Provide the [x, y] coordinate of the cell's center where the given text is located.  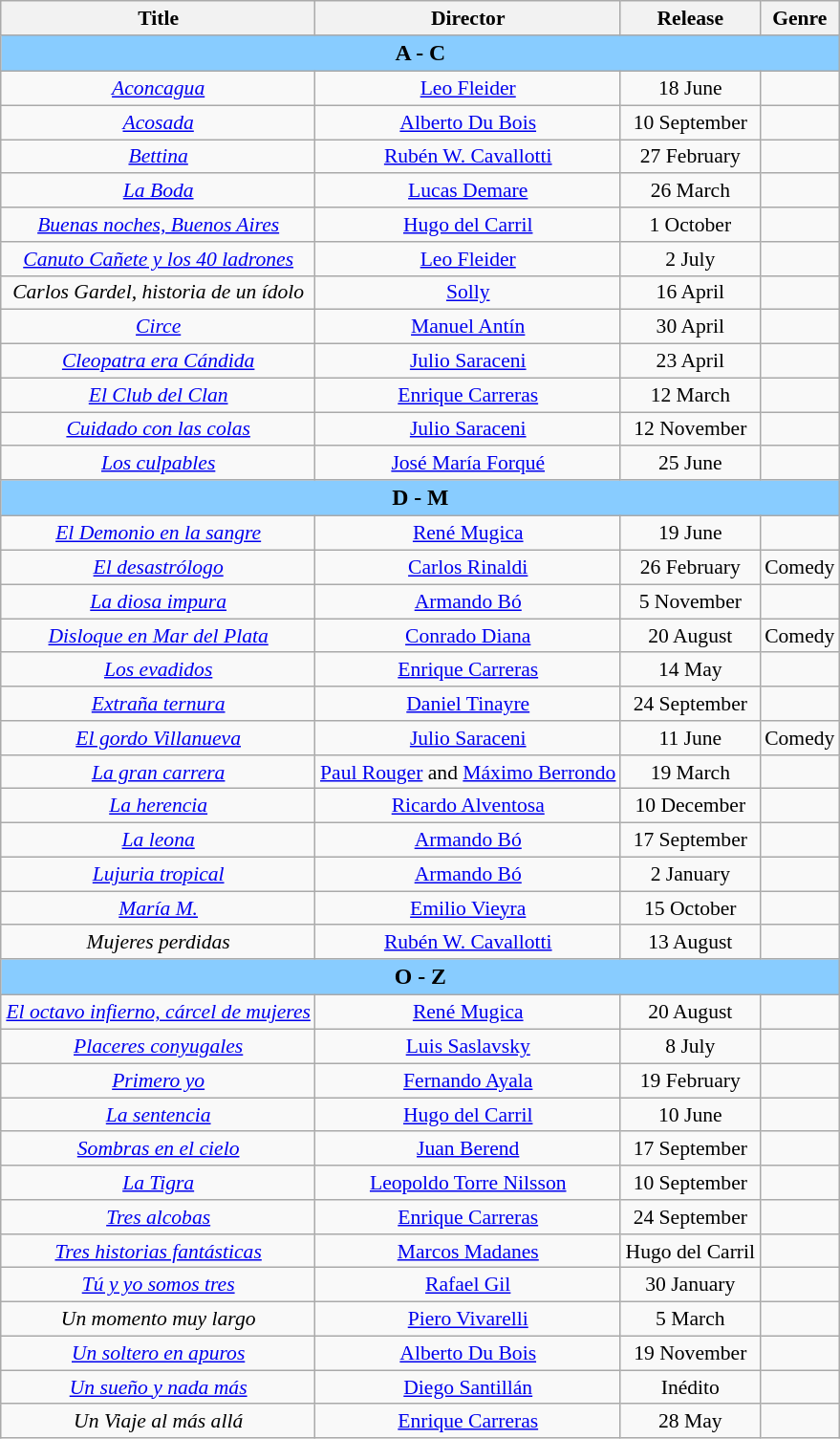
26 February [690, 568]
13 August [690, 943]
19 February [690, 1081]
Acosada [159, 122]
Los evadidos [159, 670]
23 April [690, 361]
O - Z [420, 977]
1 October [690, 225]
Emilio Vieyra [468, 908]
Leopoldo Torre Nilsson [468, 1183]
Fernando Ayala [468, 1081]
Piero Vivarelli [468, 1319]
Tres historias fantásticas [159, 1252]
Primero yo [159, 1081]
Manuel Antín [468, 327]
Tres alcobas [159, 1217]
Tú y yo somos tres [159, 1285]
19 June [690, 534]
Director [468, 18]
Extraña ternura [159, 704]
Canuto Cañete y los 40 ladrones [159, 259]
Release [690, 18]
Mujeres perdidas [159, 943]
El gordo Villanueva [159, 738]
Bettina [159, 157]
Carlos Gardel, historia de un ídolo [159, 293]
5 November [690, 601]
15 October [690, 908]
8 July [690, 1047]
Juan Berend [468, 1149]
El Demonio en la sangre [159, 534]
Conrado Diana [468, 636]
14 May [690, 670]
D - M [420, 498]
11 June [690, 738]
5 March [690, 1319]
12 March [690, 395]
Un momento muy largo [159, 1319]
2 July [690, 259]
El octavo infierno, cárcel de mujeres [159, 1013]
Circe [159, 327]
28 May [690, 1422]
Solly [468, 293]
Los culpables [159, 464]
La herencia [159, 806]
Un Viaje al más allá [159, 1422]
Un soltero en apuros [159, 1354]
25 June [690, 464]
Aconcagua [159, 89]
Cleopatra era Cándida [159, 361]
La Boda [159, 191]
2 January [690, 874]
El Club del Clan [159, 395]
Genre [799, 18]
26 March [690, 191]
La sentencia [159, 1115]
Rafael Gil [468, 1285]
Lujuria tropical [159, 874]
19 November [690, 1354]
Un sueño y nada más [159, 1387]
La gran carrera [159, 773]
La diosa impura [159, 601]
Diego Santillán [468, 1387]
Luis Saslavsky [468, 1047]
Marcos Madanes [468, 1252]
18 June [690, 89]
30 April [690, 327]
10 December [690, 806]
Lucas Demare [468, 191]
Placeres conyugales [159, 1047]
Inédito [690, 1387]
Buenas noches, Buenos Aires [159, 225]
José María Forqué [468, 464]
Paul Rouger and Máximo Berrondo [468, 773]
Sombras en el cielo [159, 1149]
30 January [690, 1285]
La Tigra [159, 1183]
Ricardo Alventosa [468, 806]
Cuidado con las colas [159, 429]
María M. [159, 908]
A - C [420, 54]
Disloque en Mar del Plata [159, 636]
10 June [690, 1115]
12 November [690, 429]
La leona [159, 840]
Daniel Tinayre [468, 704]
19 March [690, 773]
Carlos Rinaldi [468, 568]
16 April [690, 293]
Title [159, 18]
El desastrólogo [159, 568]
27 February [690, 157]
